Search for the cell housing the specified text and yield its [x, y] center coordinate. 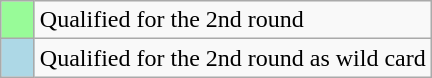
Qualified for the 2nd round as wild card [232, 58]
Qualified for the 2nd round [232, 20]
